Pinpoint the cell where the given text exists, returning its (X, Y) midpoint coordinate. 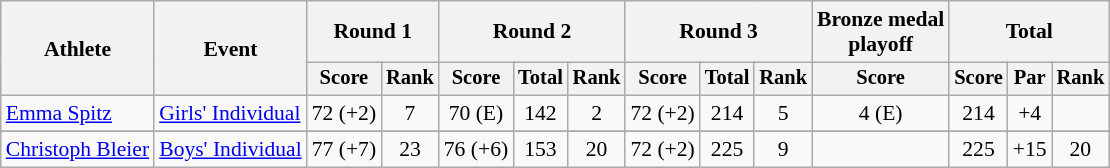
Round 2 (532, 32)
Round 1 (373, 32)
Par (1030, 79)
5 (783, 114)
Bronze medal playoff (880, 32)
23 (410, 150)
70 (E) (476, 114)
7 (410, 114)
2 (597, 114)
76 (+6) (476, 150)
Emma Spitz (78, 114)
+4 (1030, 114)
142 (540, 114)
Boys' Individual (230, 150)
Girls' Individual (230, 114)
Event (230, 48)
Christoph Bleier (78, 150)
77 (+7) (344, 150)
153 (540, 150)
9 (783, 150)
Round 3 (718, 32)
+15 (1030, 150)
4 (E) (880, 114)
Athlete (78, 48)
